Pinpoint the cell where the given text exists, returning its [X, Y] midpoint coordinate. 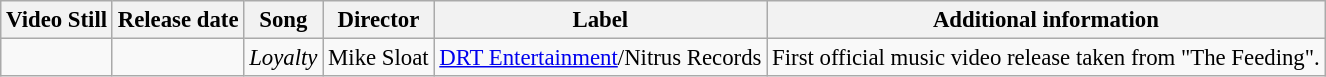
Loyalty [284, 58]
Label [600, 20]
Release date [178, 20]
First official music video release taken from "The Feeding". [1046, 58]
Song [284, 20]
Additional information [1046, 20]
Video Still [57, 20]
Mike Sloat [378, 58]
DRT Entertainment/Nitrus Records [600, 58]
Director [378, 20]
